From the cell containing the given text, extract its center point as [x, y] coordinate. 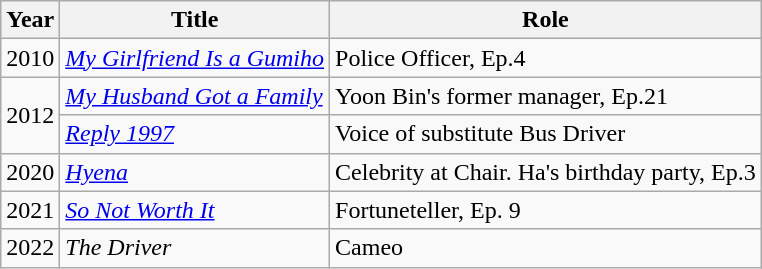
Role [546, 20]
Police Officer, Ep.4 [546, 58]
Yoon Bin's former manager, Ep.21 [546, 96]
Hyena [195, 172]
My Husband Got a Family [195, 96]
2021 [30, 210]
The Driver [195, 248]
Celebrity at Chair. Ha's birthday party, Ep.3 [546, 172]
Fortuneteller, Ep. 9 [546, 210]
2010 [30, 58]
2020 [30, 172]
So Not Worth It [195, 210]
Reply 1997 [195, 134]
2012 [30, 115]
My Girlfriend Is a Gumiho [195, 58]
Year [30, 20]
Title [195, 20]
Voice of substitute Bus Driver [546, 134]
Cameo [546, 248]
2022 [30, 248]
